Scan for the cell matching the given text and deliver its (x, y) coordinate at center. 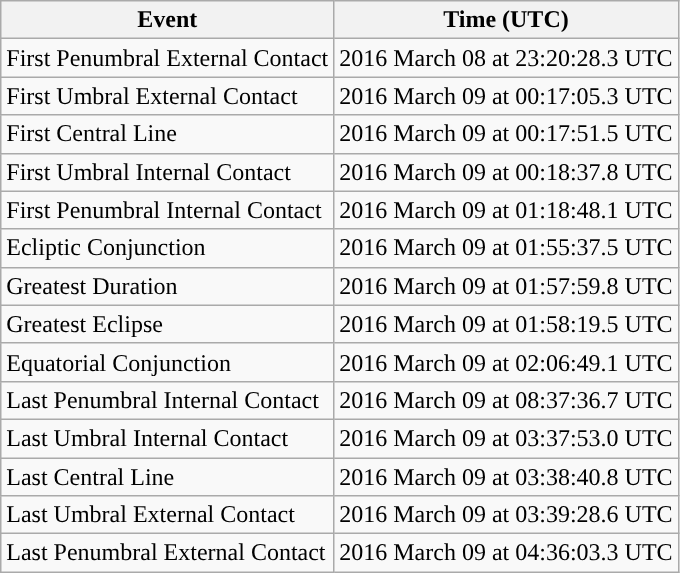
Equatorial Conjunction (168, 362)
2016 March 08 at 23:20:28.3 UTC (506, 58)
Time (UTC) (506, 20)
2016 March 09 at 03:39:28.6 UTC (506, 515)
2016 March 09 at 01:58:19.5 UTC (506, 324)
Event (168, 20)
Last Penumbral External Contact (168, 553)
First Umbral External Contact (168, 96)
Ecliptic Conjunction (168, 248)
First Penumbral Internal Contact (168, 210)
2016 March 09 at 00:18:37.8 UTC (506, 172)
2016 March 09 at 00:17:05.3 UTC (506, 96)
2016 March 09 at 01:55:37.5 UTC (506, 248)
2016 March 09 at 08:37:36.7 UTC (506, 400)
2016 March 09 at 04:36:03.3 UTC (506, 553)
2016 March 09 at 01:18:48.1 UTC (506, 210)
2016 March 09 at 03:37:53.0 UTC (506, 438)
2016 March 09 at 01:57:59.8 UTC (506, 286)
Greatest Duration (168, 286)
Last Umbral Internal Contact (168, 438)
First Penumbral External Contact (168, 58)
First Central Line (168, 134)
Last Penumbral Internal Contact (168, 400)
2016 March 09 at 00:17:51.5 UTC (506, 134)
Last Central Line (168, 477)
2016 March 09 at 03:38:40.8 UTC (506, 477)
Last Umbral External Contact (168, 515)
Greatest Eclipse (168, 324)
2016 March 09 at 02:06:49.1 UTC (506, 362)
First Umbral Internal Contact (168, 172)
